Determine the [X, Y] coordinate at the center of the cell enclosing the given text.  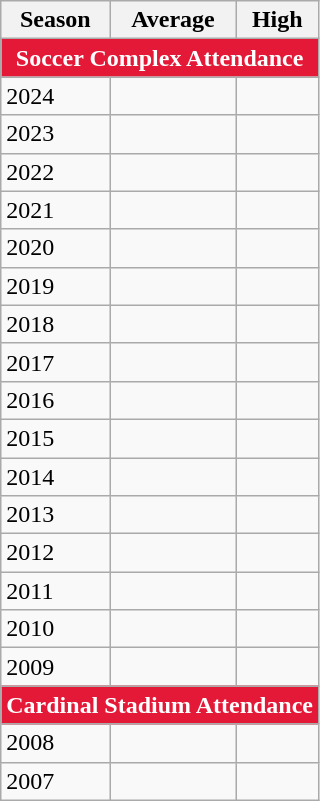
2016 [56, 400]
Average [173, 20]
Cardinal Stadium Attendance [160, 705]
High [277, 20]
2017 [56, 362]
2020 [56, 248]
2008 [56, 743]
2024 [56, 96]
2015 [56, 438]
2010 [56, 629]
2007 [56, 781]
2018 [56, 324]
Season [56, 20]
2011 [56, 591]
2009 [56, 667]
Soccer Complex Attendance [160, 58]
2019 [56, 286]
2012 [56, 553]
2023 [56, 134]
2022 [56, 172]
2014 [56, 477]
2021 [56, 210]
2013 [56, 515]
